Extract the (X, Y) coordinate from the center of the cell holding the provided text.  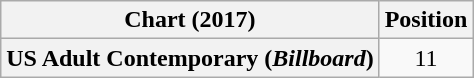
Position (426, 20)
11 (426, 58)
Chart (2017) (190, 20)
US Adult Contemporary (Billboard) (190, 58)
